Extract the (X, Y) coordinate from the center of the cell holding the provided text.  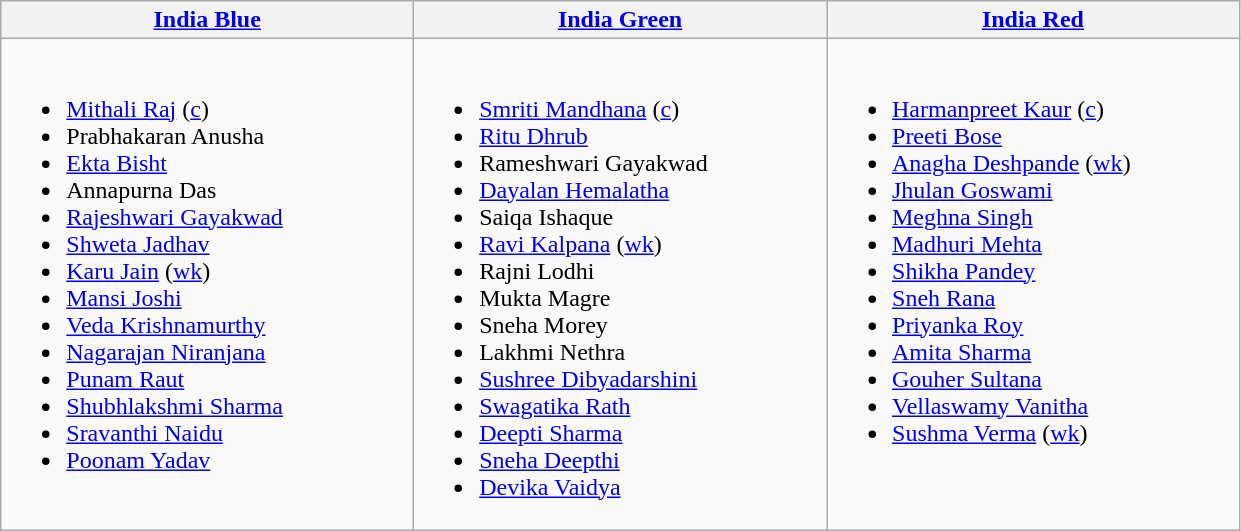
India Green (620, 20)
India Blue (208, 20)
India Red (1032, 20)
